Search for the cell housing the specified text and yield its (x, y) center coordinate. 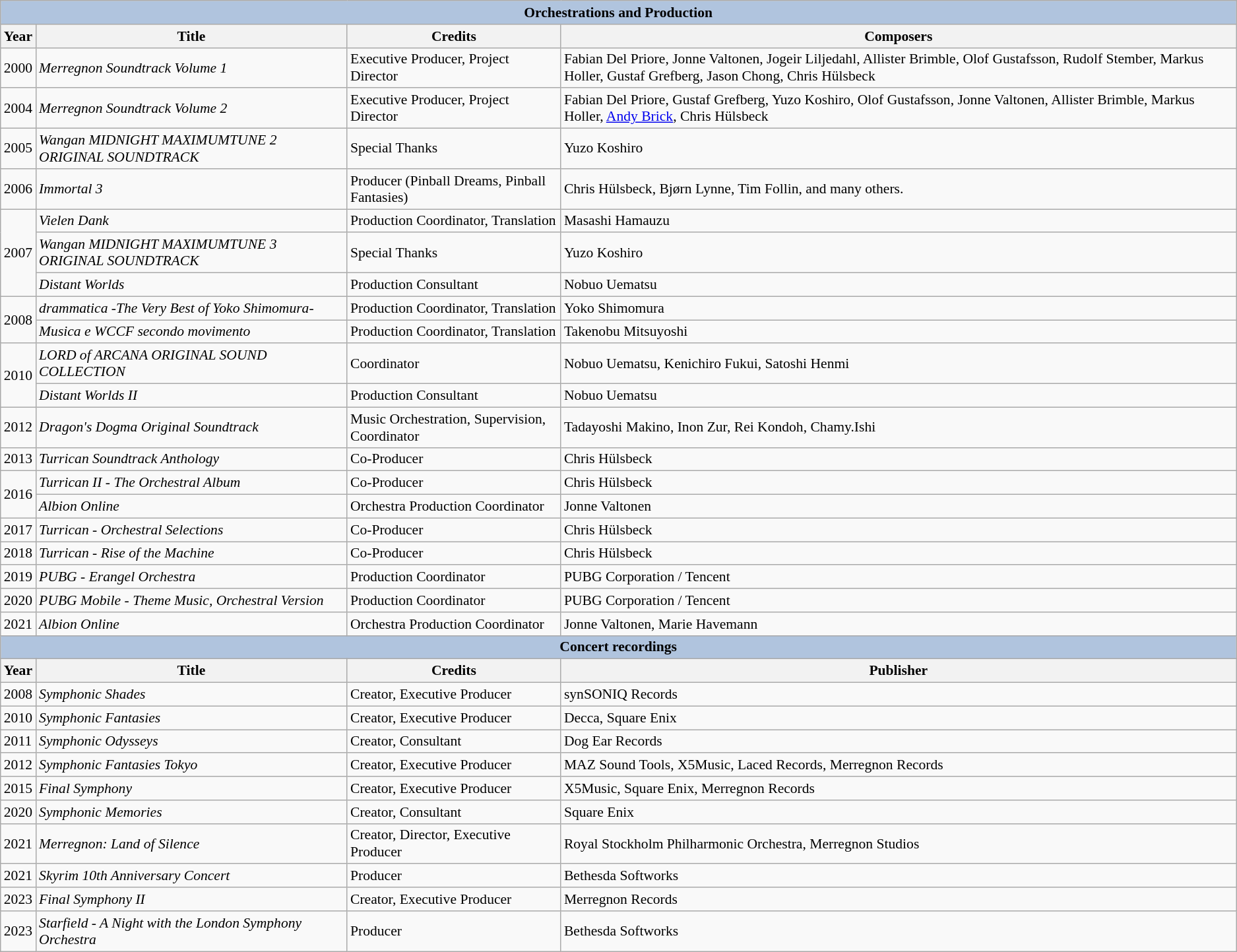
Orchestrations and Production (619, 13)
Symphonic Fantasies (191, 718)
Chris Hülsbeck, Bjørn Lynne, Tim Follin, and many others. (899, 189)
Coordinator (454, 364)
2004 (18, 108)
Turrican Soundtrack Anthology (191, 459)
Dragon's Dogma Original Soundtrack (191, 428)
Turrican - Orchestral Selections (191, 530)
Merregnon Soundtrack Volume 2 (191, 108)
synSONIQ Records (899, 695)
2017 (18, 530)
LORD of ARCANA ORIGINAL SOUND COLLECTION (191, 364)
Yoko Shimomura (899, 308)
Decca, Square Enix (899, 718)
2007 (18, 253)
Distant Worlds (191, 285)
Final Symphony (191, 788)
Turrican - Rise of the Machine (191, 554)
Symphonic Fantasies Tokyo (191, 765)
Takenobu Mitsuyoshi (899, 332)
2006 (18, 189)
Wangan MIDNIGHT MAXIMUMTUNE 3 ORIGINAL SOUNDTRACK (191, 253)
Musica e WCCF secondo movimento (191, 332)
Fabian Del Priore, Gustaf Grefberg, Yuzo Koshiro, Olof Gustafsson, Jonne Valtonen, Allister Brimble, Markus Holler, Andy Brick, Chris Hülsbeck (899, 108)
Immortal 3 (191, 189)
Creator, Director, Executive Producer (454, 843)
Merregnon Soundtrack Volume 1 (191, 67)
Publisher (899, 671)
Music Orchestration, Supervision, Coordinator (454, 428)
Symphonic Odysseys (191, 742)
Starfield - A Night with the London Symphony Orchestra (191, 932)
Jonne Valtonen (899, 507)
Jonne Valtonen, Marie Havemann (899, 624)
Turrican II - The Orchestral Album (191, 483)
Symphonic Shades (191, 695)
2000 (18, 67)
2013 (18, 459)
Dog Ear Records (899, 742)
Royal Stockholm Philharmonic Orchestra, Merregnon Studios (899, 843)
PUBG Mobile - Theme Music, Orchestral Version (191, 600)
Tadayoshi Makino, Inon Zur, Rei Kondoh, Chamy.Ishi (899, 428)
2011 (18, 742)
2005 (18, 149)
Wangan MIDNIGHT MAXIMUMTUNE 2 ORIGINAL SOUNDTRACK (191, 149)
2015 (18, 788)
Merregnon Records (899, 899)
Concert recordings (619, 647)
Merregnon: Land of Silence (191, 843)
Square Enix (899, 812)
drammatica -The Very Best of Yoko Shimomura- (191, 308)
Producer (Pinball Dreams, Pinball Fantasies) (454, 189)
2018 (18, 554)
PUBG - Erangel Orchestra (191, 577)
Distant Worlds II (191, 396)
2019 (18, 577)
Skyrim 10th Anniversary Concert (191, 876)
Final Symphony II (191, 899)
Vielen Dank (191, 221)
MAZ Sound Tools, X5Music, Laced Records, Merregnon Records (899, 765)
Nobuo Uematsu, Kenichiro Fukui, Satoshi Henmi (899, 364)
2016 (18, 495)
Symphonic Memories (191, 812)
X5Music, Square Enix, Merregnon Records (899, 788)
Masashi Hamauzu (899, 221)
Composers (899, 36)
